Search for the cell housing the specified text and yield its (X, Y) center coordinate. 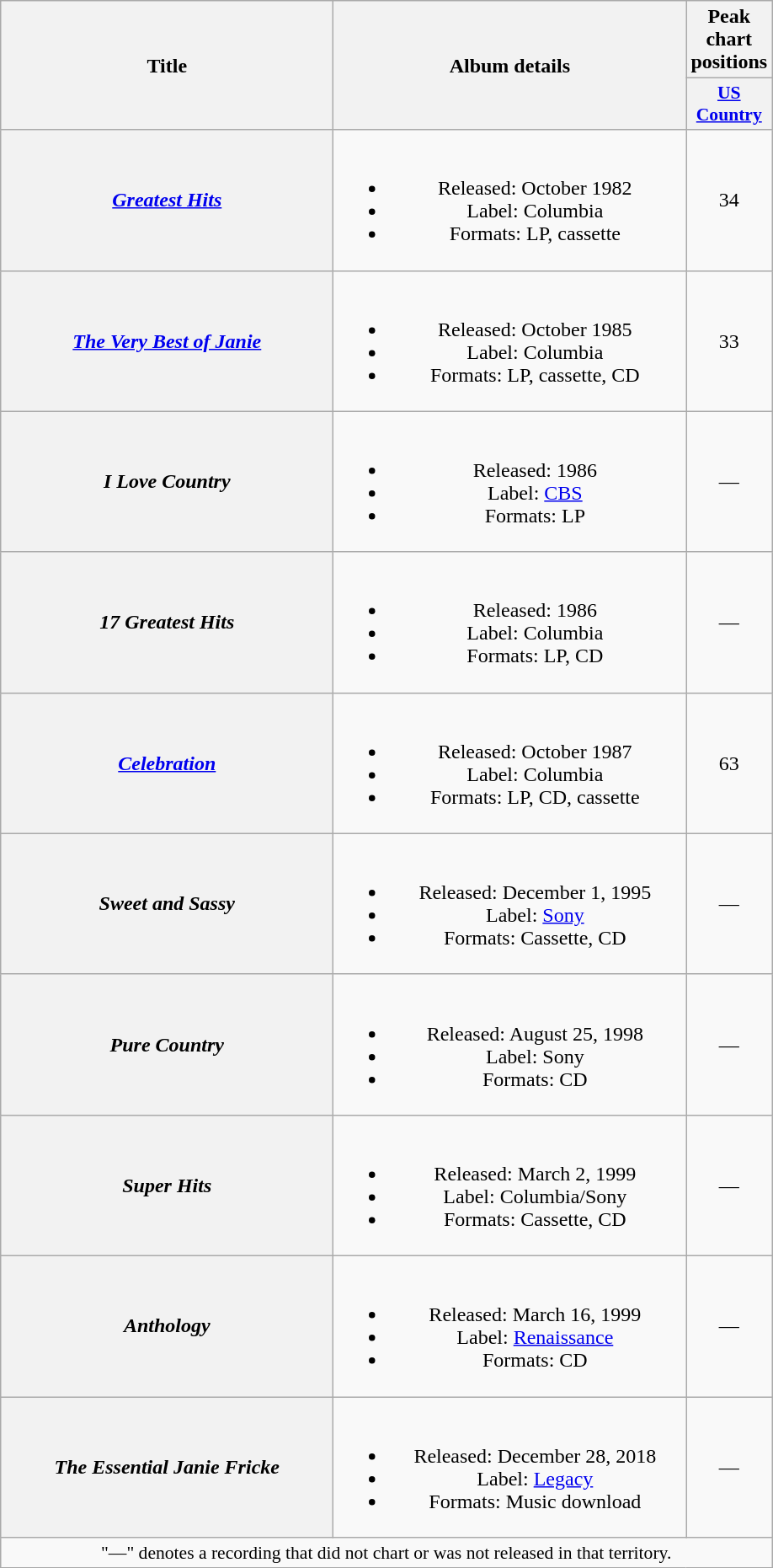
Released: October 1987Label: ColumbiaFormats: LP, CD, cassette (510, 763)
"—" denotes a recording that did not chart or was not released in that territory. (386, 1553)
63 (729, 763)
I Love Country (167, 482)
Released: 1986Label: ColumbiaFormats: LP, CD (510, 622)
Released: March 16, 1999Label: RenaissanceFormats: CD (510, 1326)
Title (167, 66)
Released: December 1, 1995Label: SonyFormats: Cassette, CD (510, 903)
34 (729, 201)
Sweet and Sassy (167, 903)
Released: March 2, 1999Label: Columbia/SonyFormats: Cassette, CD (510, 1185)
Peakchartpositions (729, 40)
Album details (510, 66)
Released: December 28, 2018Label: LegacyFormats: Music download (510, 1468)
17 Greatest Hits (167, 622)
Celebration (167, 763)
USCountry (729, 104)
Released: 1986Label: CBSFormats: LP (510, 482)
33 (729, 340)
Released: October 1985Label: ColumbiaFormats: LP, cassette, CD (510, 340)
Super Hits (167, 1185)
The Essential Janie Fricke (167, 1468)
Pure Country (167, 1045)
Anthology (167, 1326)
Greatest Hits (167, 201)
The Very Best of Janie (167, 340)
Released: October 1982Label: ColumbiaFormats: LP, cassette (510, 201)
Released: August 25, 1998Label: SonyFormats: CD (510, 1045)
